From the cell containing the given text, extract its center point as (X, Y) coordinate. 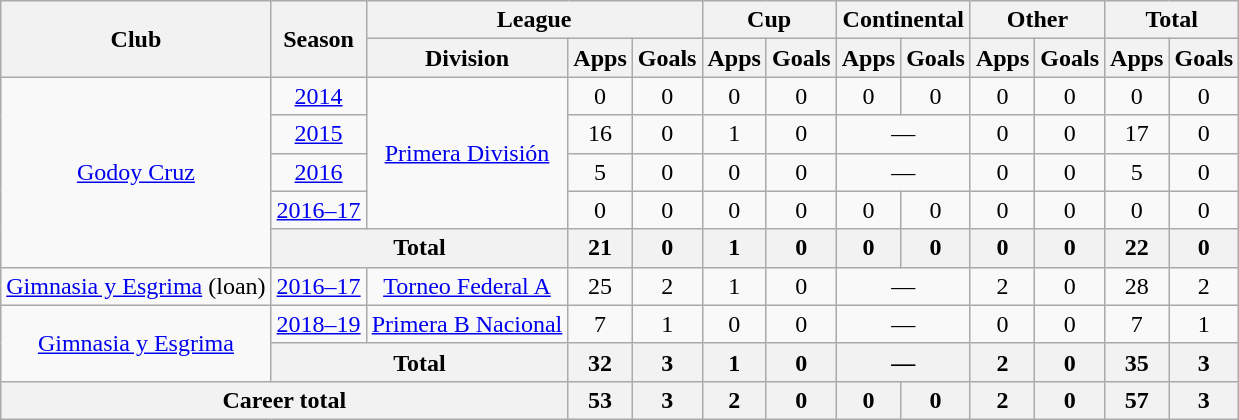
Career total (284, 400)
57 (1137, 400)
21 (600, 248)
Primera B Nacional (467, 324)
2014 (318, 96)
Continental (903, 20)
Godoy Cruz (136, 172)
17 (1137, 134)
2018–19 (318, 324)
Primera División (467, 153)
Gimnasia y Esgrima (136, 343)
32 (600, 362)
Torneo Federal A (467, 286)
Division (467, 58)
22 (1137, 248)
16 (600, 134)
2015 (318, 134)
Gimnasia y Esgrima (loan) (136, 286)
53 (600, 400)
Club (136, 39)
25 (600, 286)
2016 (318, 172)
Other (1037, 20)
League (534, 20)
Cup (769, 20)
28 (1137, 286)
Season (318, 39)
35 (1137, 362)
